Scan for the cell matching the given text and deliver its [x, y] coordinate at center. 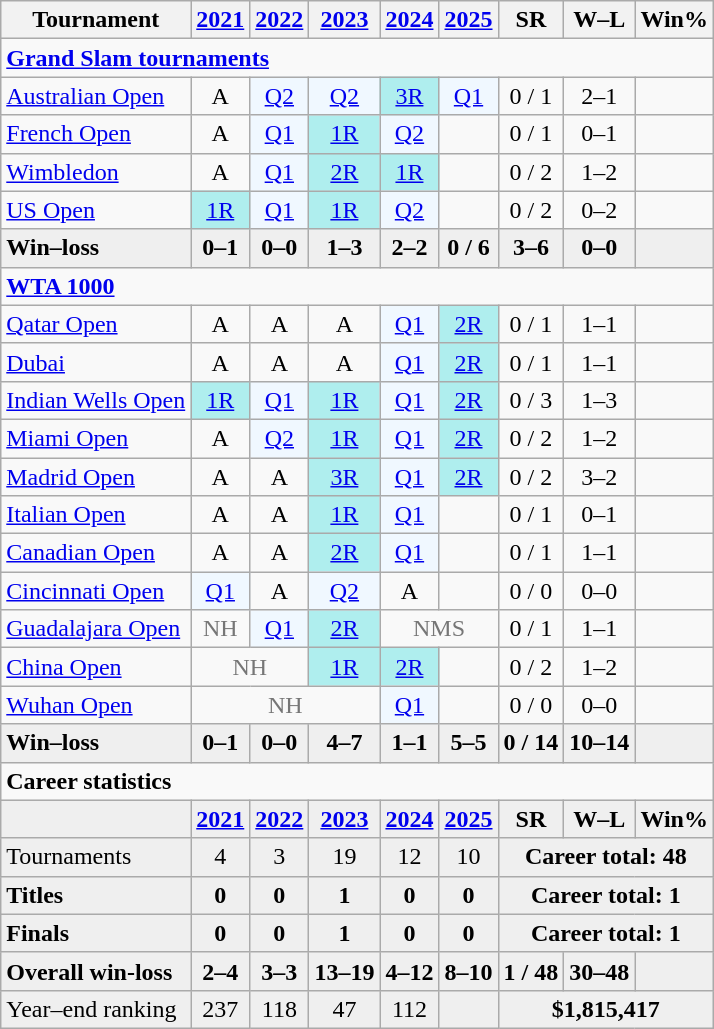
Australian Open [96, 96]
Finals [96, 933]
Grand Slam tournaments [358, 58]
1 / 48 [531, 971]
Wimbledon [96, 172]
47 [344, 1009]
$1,815,417 [606, 1009]
China Open [96, 667]
3–3 [280, 971]
0 / 6 [468, 248]
2–2 [410, 248]
Tournament [96, 20]
Overall win-loss [96, 971]
118 [280, 1009]
3 [280, 857]
8–10 [468, 971]
10–14 [600, 743]
4–12 [410, 971]
WTA 1000 [358, 286]
Qatar Open [96, 324]
Dubai [96, 362]
0 / 14 [531, 743]
Career total: 48 [606, 857]
10 [468, 857]
237 [220, 1009]
Year–end ranking [96, 1009]
3–6 [531, 248]
0 / 3 [531, 400]
30–48 [600, 971]
Miami Open [96, 438]
13–19 [344, 971]
Guadalajara Open [96, 629]
3–2 [600, 477]
0–2 [600, 210]
2–4 [220, 971]
NMS [439, 629]
Italian Open [96, 515]
US Open [96, 210]
French Open [96, 134]
Cincinnati Open [96, 591]
4–7 [344, 743]
Canadian Open [96, 553]
Madrid Open [96, 477]
4 [220, 857]
112 [410, 1009]
Tournaments [96, 857]
5–5 [468, 743]
Indian Wells Open [96, 400]
Wuhan Open [96, 705]
12 [410, 857]
2–1 [600, 96]
19 [344, 857]
Career statistics [358, 781]
Titles [96, 895]
